Pinpoint the cell where the given text exists, returning its (X, Y) midpoint coordinate. 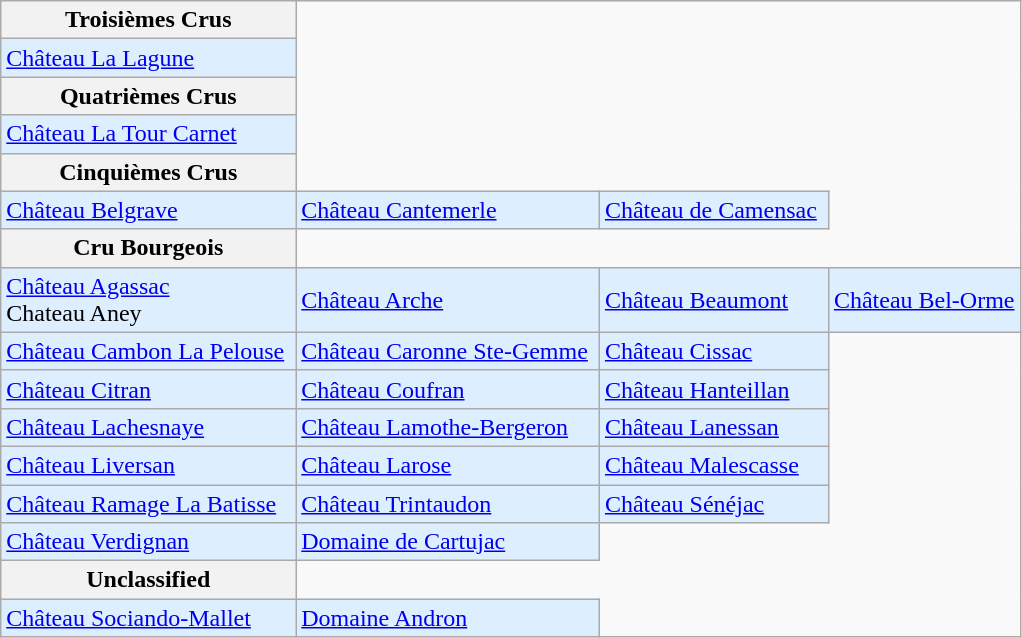
Château de Camensac (714, 210)
Château La Lagune (148, 58)
Domaine Andron (448, 618)
Quatrièmes Crus (148, 96)
Cru Bourgeois (148, 248)
Château Cissac (714, 351)
Château Malescasse (714, 465)
Château Coufran (448, 389)
Château Cantemerle (448, 210)
Troisièmes Crus (148, 20)
Château Liversan (148, 465)
Château Citran (148, 389)
Château La Tour Carnet (148, 134)
Château Ramage La Batisse (148, 503)
Château Beaumont (714, 300)
Château Trintaudon (448, 503)
Domaine de Cartujac (448, 542)
Château Cambon La Pelouse (148, 351)
Château Arche (448, 300)
Château Bel-Orme (924, 300)
Château Caronne Ste-Gemme (448, 351)
Château Lamothe-Bergeron (448, 427)
Château Lachesnaye (148, 427)
Château AgassacChateau Aney (148, 300)
Château Lanessan (714, 427)
Château Larose (448, 465)
Château Belgrave (148, 210)
Château Verdignan (148, 542)
Cinquièmes Crus (148, 172)
Château Sociando-Mallet (148, 618)
Unclassified (148, 580)
Château Sénéjac (714, 503)
Château Hanteillan (714, 389)
